Search for the cell housing the specified text and yield its (X, Y) center coordinate. 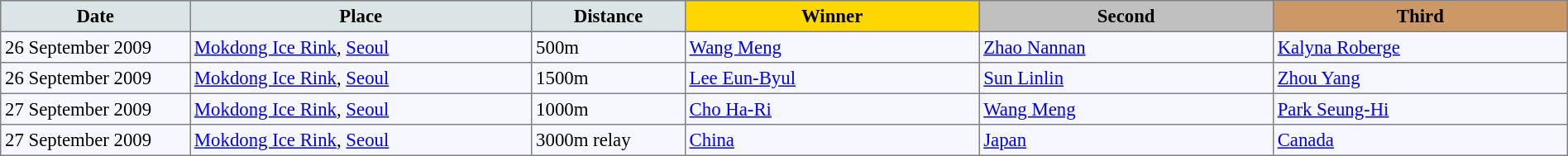
Third (1420, 17)
Winner (832, 17)
Japan (1126, 140)
Place (361, 17)
China (832, 140)
3000m relay (609, 140)
1500m (609, 78)
Zhao Nannan (1126, 47)
Canada (1420, 140)
Park Seung-Hi (1420, 109)
500m (609, 47)
Sun Linlin (1126, 78)
Second (1126, 17)
Kalyna Roberge (1420, 47)
Date (96, 17)
Distance (609, 17)
1000m (609, 109)
Lee Eun-Byul (832, 78)
Cho Ha-Ri (832, 109)
Zhou Yang (1420, 78)
